From the cell containing the given text, extract its center point as (X, Y) coordinate. 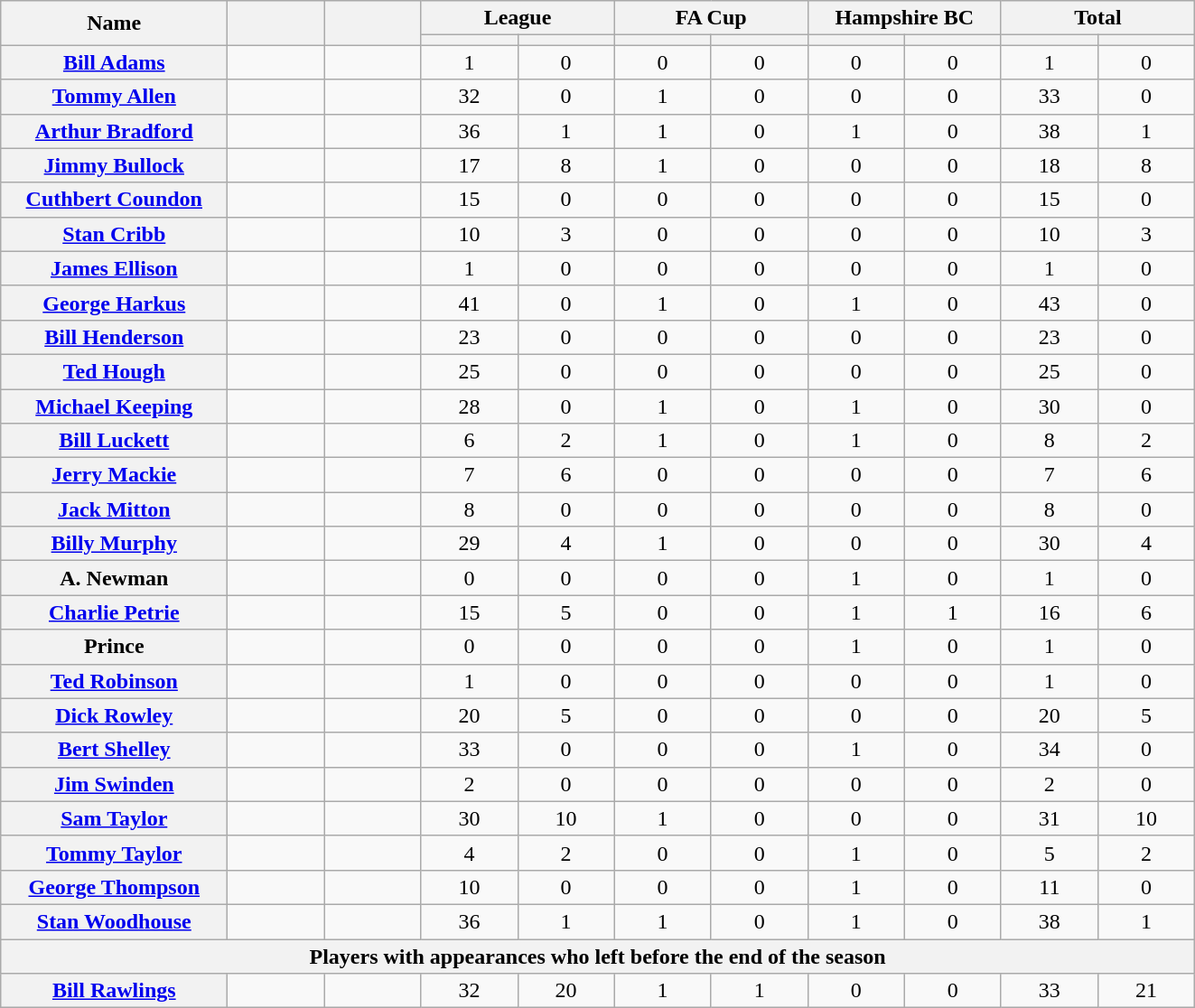
17 (470, 165)
Billy Murphy (114, 544)
Ted Hough (114, 371)
Hampshire BC (904, 18)
21 (1145, 991)
Bill Henderson (114, 337)
31 (1050, 818)
Stan Cribb (114, 234)
FA Cup (711, 18)
Ted Robinson (114, 681)
Sam Taylor (114, 818)
18 (1050, 165)
Bill Luckett (114, 441)
Michael Keeping (114, 406)
34 (1050, 750)
Bill Rawlings (114, 991)
Jack Mitton (114, 509)
Total (1097, 18)
Tommy Allen (114, 97)
Dick Rowley (114, 715)
A. Newman (114, 578)
George Thompson (114, 887)
League (518, 18)
29 (470, 544)
Prince (114, 647)
41 (470, 303)
Jimmy Bullock (114, 165)
George Harkus (114, 303)
Tommy Taylor (114, 853)
Players with appearances who left before the end of the season (598, 957)
28 (470, 406)
Jerry Mackie (114, 475)
James Ellison (114, 268)
16 (1050, 612)
Arthur Bradford (114, 131)
Stan Woodhouse (114, 921)
Bill Adams (114, 62)
Name (114, 23)
11 (1050, 887)
Jim Swinden (114, 784)
Cuthbert Coundon (114, 200)
Bert Shelley (114, 750)
Charlie Petrie (114, 612)
43 (1050, 303)
